Provide the (X, Y) coordinate of the cell's center where the given text is located.  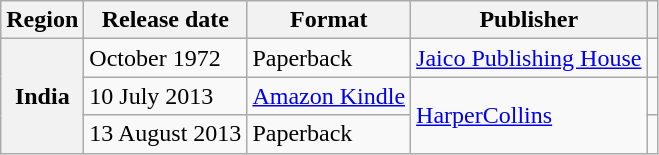
10 July 2013 (166, 96)
Publisher (529, 20)
India (42, 96)
Release date (166, 20)
HarperCollins (529, 115)
Region (42, 20)
Format (329, 20)
Jaico Publishing House (529, 58)
Amazon Kindle (329, 96)
October 1972 (166, 58)
13 August 2013 (166, 134)
